Provide the [x, y] coordinate of the cell's center where the given text is located.  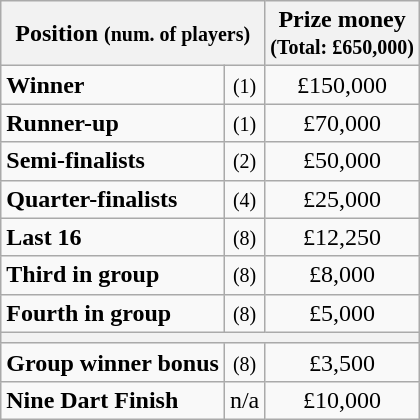
£5,000 [342, 313]
n/a [244, 400]
Nine Dart Finish [113, 400]
Third in group [113, 275]
Quarter-finalists [113, 199]
Semi-finalists [113, 161]
(2) [244, 161]
Runner-up [113, 123]
Last 16 [113, 237]
Prize money(Total: £650,000) [342, 34]
£25,000 [342, 199]
£70,000 [342, 123]
Position (num. of players) [133, 34]
£8,000 [342, 275]
Fourth in group [113, 313]
Group winner bonus [113, 362]
£50,000 [342, 161]
£10,000 [342, 400]
£3,500 [342, 362]
£12,250 [342, 237]
(4) [244, 199]
Winner [113, 85]
£150,000 [342, 85]
